Pinpoint the cell where the given text exists, returning its (x, y) midpoint coordinate. 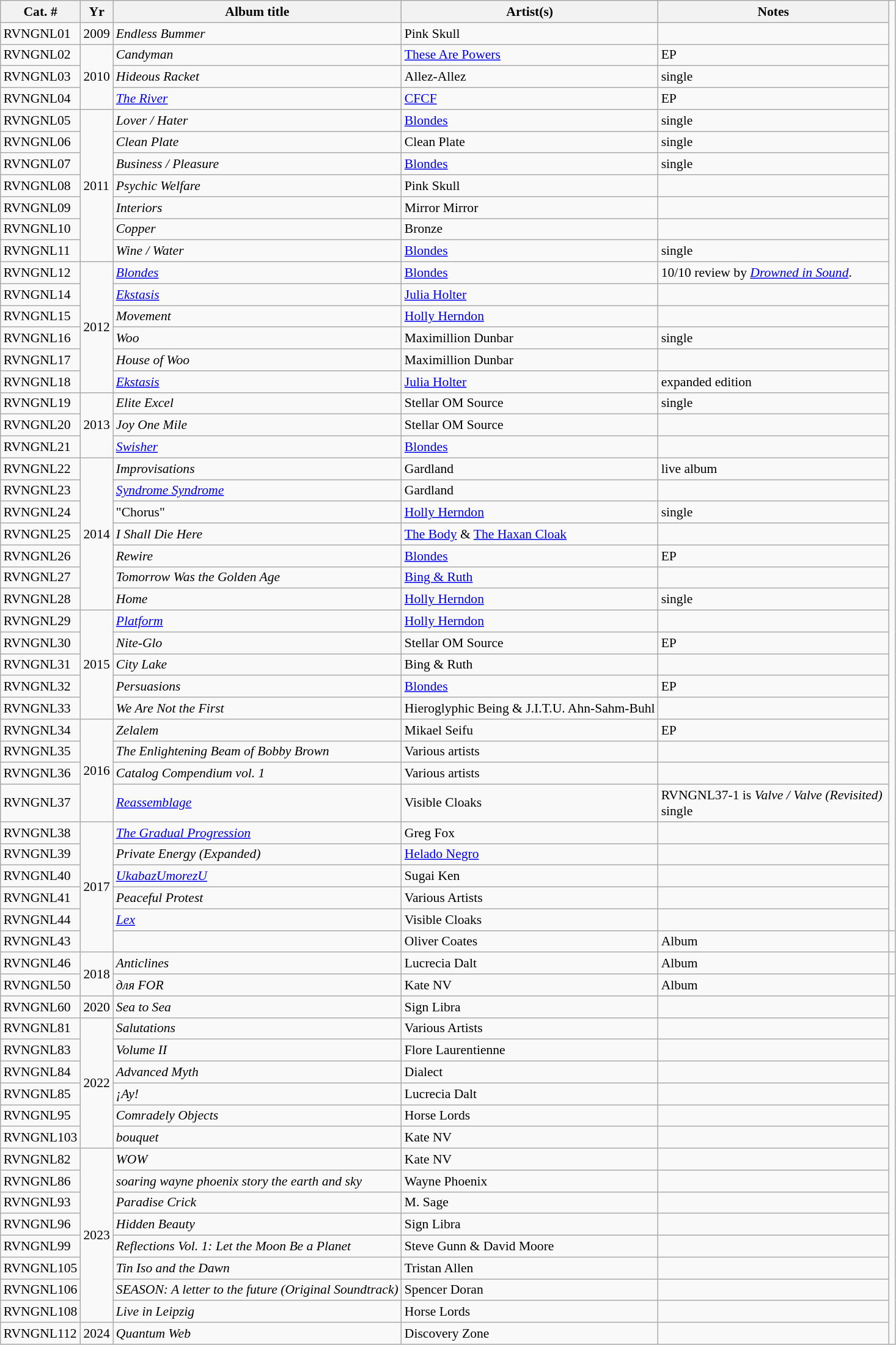
RVNGNL18 (40, 382)
RVNGNL60 (40, 1007)
RVNGNL82 (40, 1159)
RVNGNL29 (40, 621)
2014 (97, 534)
Notes (774, 12)
Paradise Crick (257, 1203)
RVNGNL16 (40, 339)
expanded edition (774, 382)
RVNGNL09 (40, 208)
RVNGNL02 (40, 55)
Anticlines (257, 964)
Lex (257, 920)
RVNGNL112 (40, 1333)
We Are Not the First (257, 708)
RVNGNL27 (40, 577)
These Are Powers (530, 55)
Cat. # (40, 12)
RVNGNL43 (40, 942)
"Chorus" (257, 513)
Yr (97, 12)
bouquet (257, 1138)
Sea to Sea (257, 1007)
Improvisations (257, 469)
UkabazUmorezU (257, 876)
Wayne Phoenix (530, 1181)
Helado Negro (530, 854)
Spencer Doran (530, 1290)
Bronze (530, 229)
2022 (97, 1083)
RVNGNL31 (40, 665)
RVNGNL26 (40, 556)
RVNGNL41 (40, 898)
House of Woo (257, 360)
Interiors (257, 208)
Oliver Coates (530, 942)
RVNGNL14 (40, 295)
RVNGNL11 (40, 251)
RVNGNL86 (40, 1181)
RVNGNL84 (40, 1072)
Woo (257, 339)
RVNGNL05 (40, 120)
RVNGNL01 (40, 34)
RVNGNL06 (40, 142)
Steve Gunn & David Moore (530, 1247)
RVNGNL32 (40, 687)
The Enlightening Beam of Bobby Brown (257, 752)
Syndrome Syndrome (257, 491)
Catalog Compendium vol. 1 (257, 774)
RVNGNL03 (40, 77)
¡Ay! (257, 1094)
RVNGNL83 (40, 1050)
2011 (97, 186)
10/10 review by Drowned in Sound. (774, 273)
RVNGNL30 (40, 643)
RVNGNL93 (40, 1203)
Home (257, 599)
2018 (97, 974)
2012 (97, 328)
Elite Excel (257, 403)
RVNGNL44 (40, 920)
RVNGNL95 (40, 1116)
soaring wayne phoenix story the earth and sky (257, 1181)
Reassemblage (257, 803)
2016 (97, 771)
RVNGNL10 (40, 229)
RVNGNL103 (40, 1138)
Business / Pleasure (257, 164)
Tomorrow Was the Golden Age (257, 577)
Peaceful Protest (257, 898)
Album title (257, 12)
Copper (257, 229)
RVNGNL08 (40, 186)
RVNGNL108 (40, 1312)
2015 (97, 665)
RVNGNL85 (40, 1094)
RVNGNL37-1 is Valve / Valve (Revisited) single (774, 803)
Mikael Seifu (530, 730)
Swisher (257, 447)
RVNGNL38 (40, 833)
2009 (97, 34)
RVNGNL39 (40, 854)
Volume II (257, 1050)
2017 (97, 887)
RVNGNL34 (40, 730)
RVNGNL40 (40, 876)
RVNGNL25 (40, 534)
2023 (97, 1236)
live album (774, 469)
Hieroglyphic Being & J.I.T.U. Ahn-Sahm-Buhl (530, 708)
City Lake (257, 665)
RVNGNL37 (40, 803)
RVNGNL106 (40, 1290)
RVNGNL36 (40, 774)
Hidden Beauty (257, 1225)
RVNGNL96 (40, 1225)
Allez-Allez (530, 77)
RVNGNL04 (40, 99)
RVNGNL35 (40, 752)
RVNGNL99 (40, 1247)
Live in Leipzig (257, 1312)
Dialect (530, 1072)
RVNGNL28 (40, 599)
Candyman (257, 55)
Psychic Welfare (257, 186)
Wine / Water (257, 251)
RVNGNL50 (40, 985)
RVNGNL105 (40, 1268)
Hideous Racket (257, 77)
Zelalem (257, 730)
Flore Laurentienne (530, 1050)
2024 (97, 1333)
Lover / Hater (257, 120)
Comradely Objects (257, 1116)
RVNGNL21 (40, 447)
Tristan Allen (530, 1268)
для FOR (257, 985)
RVNGNL12 (40, 273)
The Gradual Progression (257, 833)
Platform (257, 621)
Artist(s) (530, 12)
WOW (257, 1159)
2020 (97, 1007)
2010 (97, 77)
RVNGNL24 (40, 513)
I Shall Die Here (257, 534)
Endless Bummer (257, 34)
SEASON: A letter to the future (Original Soundtrack) (257, 1290)
RVNGNL20 (40, 425)
The Body & The Haxan Cloak (530, 534)
CFCF (530, 99)
Reflections Vol. 1: Let the Moon Be a Planet (257, 1247)
Greg Fox (530, 833)
RVNGNL22 (40, 469)
The River (257, 99)
Private Energy (Expanded) (257, 854)
RVNGNL81 (40, 1028)
RVNGNL46 (40, 964)
RVNGNL33 (40, 708)
Rewire (257, 556)
Joy One Mile (257, 425)
RVNGNL07 (40, 164)
Quantum Web (257, 1333)
Discovery Zone (530, 1333)
Tin Iso and the Dawn (257, 1268)
Salutations (257, 1028)
RVNGNL23 (40, 491)
Nite-Glo (257, 643)
M. Sage (530, 1203)
RVNGNL19 (40, 403)
RVNGNL17 (40, 360)
Movement (257, 317)
Mirror Mirror (530, 208)
2013 (97, 425)
Advanced Myth (257, 1072)
RVNGNL15 (40, 317)
Persuasions (257, 687)
Sugai Ken (530, 876)
